For the text-containing cell, return its midpoint in [x, y] coordinate format. 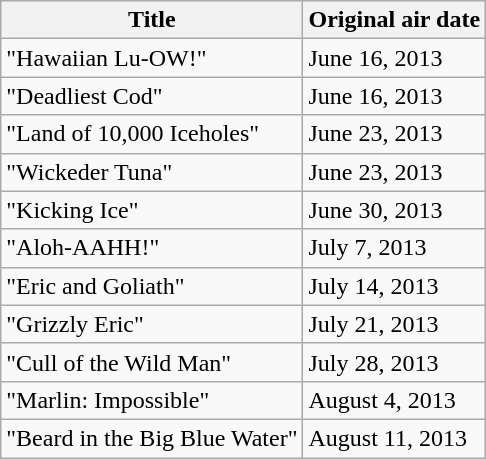
Original air date [394, 20]
"Aloh-AAHH!" [152, 248]
July 14, 2013 [394, 286]
"Marlin: Impossible" [152, 400]
"Deadliest Cod" [152, 96]
"Grizzly Eric" [152, 324]
July 7, 2013 [394, 248]
"Beard in the Big Blue Water" [152, 438]
Title [152, 20]
June 30, 2013 [394, 210]
August 4, 2013 [394, 400]
"Kicking Ice" [152, 210]
"Cull of the Wild Man" [152, 362]
"Hawaiian Lu-OW!" [152, 58]
July 28, 2013 [394, 362]
"Wickeder Tuna" [152, 172]
August 11, 2013 [394, 438]
"Eric and Goliath" [152, 286]
"Land of 10,000 Iceholes" [152, 134]
July 21, 2013 [394, 324]
